Locate the cell with the specified text and output its (x, y) center coordinate. 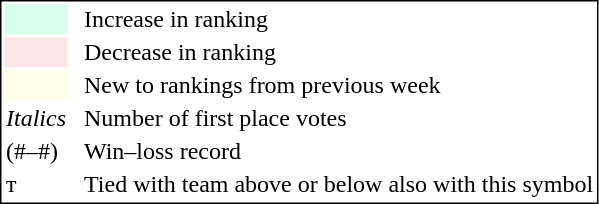
Italics (36, 119)
(#–#) (36, 151)
Number of first place votes (338, 119)
т (36, 185)
Increase in ranking (338, 19)
Tied with team above or below also with this symbol (338, 185)
Win–loss record (338, 151)
New to rankings from previous week (338, 85)
Decrease in ranking (338, 53)
